Find where the given text appears and provide that cell's center as (x, y) coordinate. 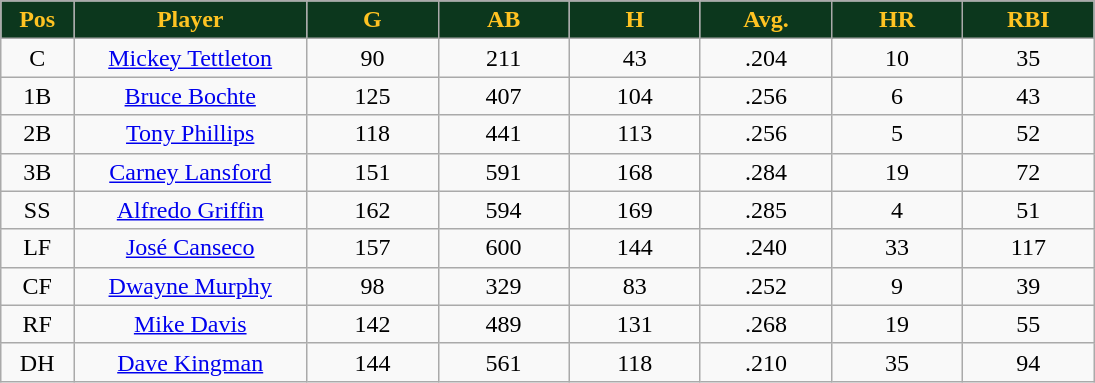
HR (898, 20)
39 (1028, 286)
Carney Lansford (190, 172)
Mickey Tettleton (190, 58)
441 (504, 134)
162 (372, 210)
125 (372, 96)
Dave Kingman (190, 362)
600 (504, 248)
211 (504, 58)
489 (504, 324)
.268 (766, 324)
.252 (766, 286)
C (38, 58)
Mike Davis (190, 324)
329 (504, 286)
6 (898, 96)
1B (38, 96)
Bruce Bochte (190, 96)
RF (38, 324)
407 (504, 96)
2B (38, 134)
Alfredo Griffin (190, 210)
55 (1028, 324)
AB (504, 20)
DH (38, 362)
90 (372, 58)
LF (38, 248)
9 (898, 286)
94 (1028, 362)
117 (1028, 248)
SS (38, 210)
113 (634, 134)
52 (1028, 134)
33 (898, 248)
Avg. (766, 20)
4 (898, 210)
142 (372, 324)
Dwayne Murphy (190, 286)
CF (38, 286)
594 (504, 210)
591 (504, 172)
51 (1028, 210)
561 (504, 362)
Player (190, 20)
157 (372, 248)
José Canseco (190, 248)
169 (634, 210)
98 (372, 286)
.285 (766, 210)
3B (38, 172)
Pos (38, 20)
168 (634, 172)
10 (898, 58)
G (372, 20)
.240 (766, 248)
.284 (766, 172)
83 (634, 286)
151 (372, 172)
104 (634, 96)
5 (898, 134)
.210 (766, 362)
H (634, 20)
72 (1028, 172)
Tony Phillips (190, 134)
.204 (766, 58)
131 (634, 324)
RBI (1028, 20)
